Capture the cell that displays the provided text and extract its (X, Y) central coordinate. 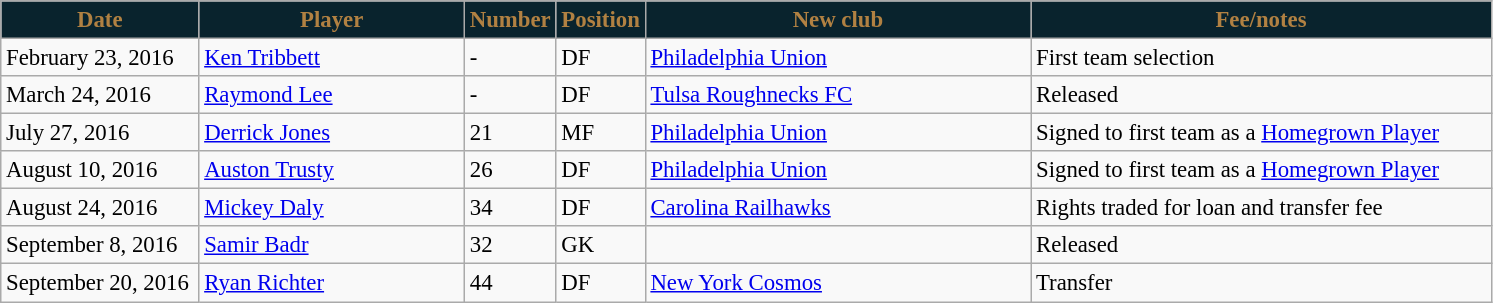
Fee/notes (1262, 20)
26 (510, 170)
MF (600, 133)
July 27, 2016 (100, 133)
First team selection (1262, 58)
September 20, 2016 (100, 283)
Ken Tribbett (332, 58)
GK (600, 245)
Auston Trusty (332, 170)
Position (600, 20)
Tulsa Roughnecks FC (838, 95)
Mickey Daly (332, 208)
Ryan Richter (332, 283)
Samir Badr (332, 245)
Transfer (1262, 283)
August 24, 2016 (100, 208)
Number (510, 20)
34 (510, 208)
February 23, 2016 (100, 58)
Date (100, 20)
21 (510, 133)
Carolina Railhawks (838, 208)
Player (332, 20)
New club (838, 20)
44 (510, 283)
Raymond Lee (332, 95)
New York Cosmos (838, 283)
Derrick Jones (332, 133)
Rights traded for loan and transfer fee (1262, 208)
August 10, 2016 (100, 170)
March 24, 2016 (100, 95)
September 8, 2016 (100, 245)
32 (510, 245)
